Detect which cell encompasses the target text, then output its [x, y] center coordinate. 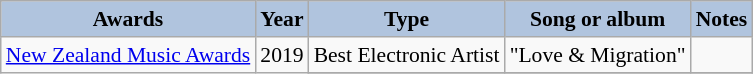
New Zealand Music Awards [128, 55]
"Love & Migration" [598, 55]
2019 [282, 55]
Best Electronic Artist [407, 55]
Type [407, 19]
Notes [722, 19]
Awards [128, 19]
Year [282, 19]
Song or album [598, 19]
